Identify which cell holds the provided text, then report its [x, y] central coordinate. 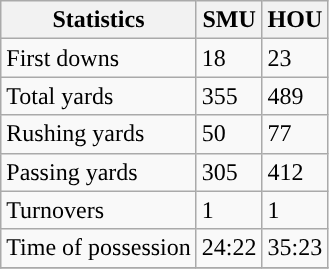
Passing yards [99, 172]
50 [229, 134]
18 [229, 58]
Rushing yards [99, 134]
24:22 [229, 248]
35:23 [295, 248]
First downs [99, 58]
HOU [295, 20]
489 [295, 96]
305 [229, 172]
23 [295, 58]
Time of possession [99, 248]
355 [229, 96]
SMU [229, 20]
412 [295, 172]
77 [295, 134]
Turnovers [99, 210]
Statistics [99, 20]
Total yards [99, 96]
